Identify which cell holds the provided text, then report its (x, y) central coordinate. 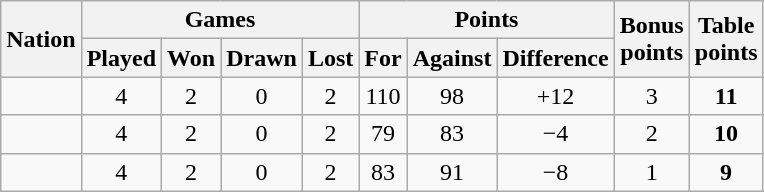
Lost (330, 58)
91 (452, 172)
79 (383, 134)
For (383, 58)
11 (726, 96)
Played (121, 58)
10 (726, 134)
+12 (556, 96)
1 (652, 172)
Bonuspoints (652, 39)
3 (652, 96)
Nation (41, 39)
−8 (556, 172)
110 (383, 96)
Tablepoints (726, 39)
Against (452, 58)
Difference (556, 58)
98 (452, 96)
Drawn (262, 58)
Points (486, 20)
9 (726, 172)
−4 (556, 134)
Games (220, 20)
Won (192, 58)
